Detect which cell encompasses the target text, then output its (x, y) center coordinate. 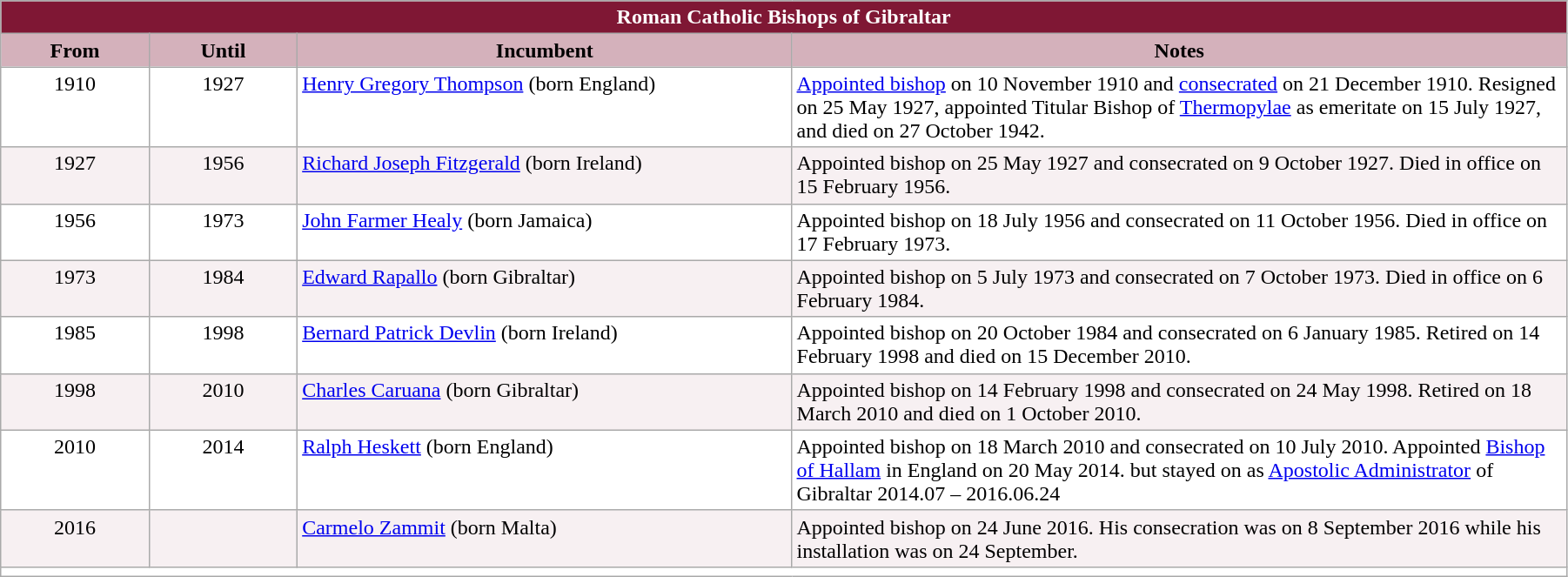
2014 (223, 470)
Incumbent (545, 50)
Richard Joseph Fitzgerald (born Ireland) (545, 176)
Charles Caruana (born Gibraltar) (545, 402)
1984 (223, 289)
John Farmer Healy (born Jamaica) (545, 231)
Ralph Heskett (born England) (545, 470)
Roman Catholic Bishops of Gibraltar (784, 17)
Until (223, 50)
From (75, 50)
Bernard Patrick Devlin (born Ireland) (545, 345)
Henry Gregory Thompson (born England) (545, 107)
Notes (1179, 50)
Appointed bishop on 14 February 1998 and consecrated on 24 May 1998. Retired on 18 March 2010 and died on 1 October 2010. (1179, 402)
1910 (75, 107)
2016 (75, 538)
Carmelo Zammit (born Malta) (545, 538)
Edward Rapallo (born Gibraltar) (545, 289)
Appointed bishop on 20 October 1984 and consecrated on 6 January 1985. Retired on 14 February 1998 and died on 15 December 2010. (1179, 345)
Appointed bishop on 18 July 1956 and consecrated on 11 October 1956. Died in office on 17 February 1973. (1179, 231)
Appointed bishop on 5 July 1973 and consecrated on 7 October 1973. Died in office on 6 February 1984. (1179, 289)
1985 (75, 345)
Appointed bishop on 24 June 2016. His consecration was on 8 September 2016 while his installation was on 24 September. (1179, 538)
Appointed bishop on 25 May 1927 and consecrated on 9 October 1927. Died in office on 15 February 1956. (1179, 176)
